Output the (x, y) coordinate of the center of the cell containing the given text.  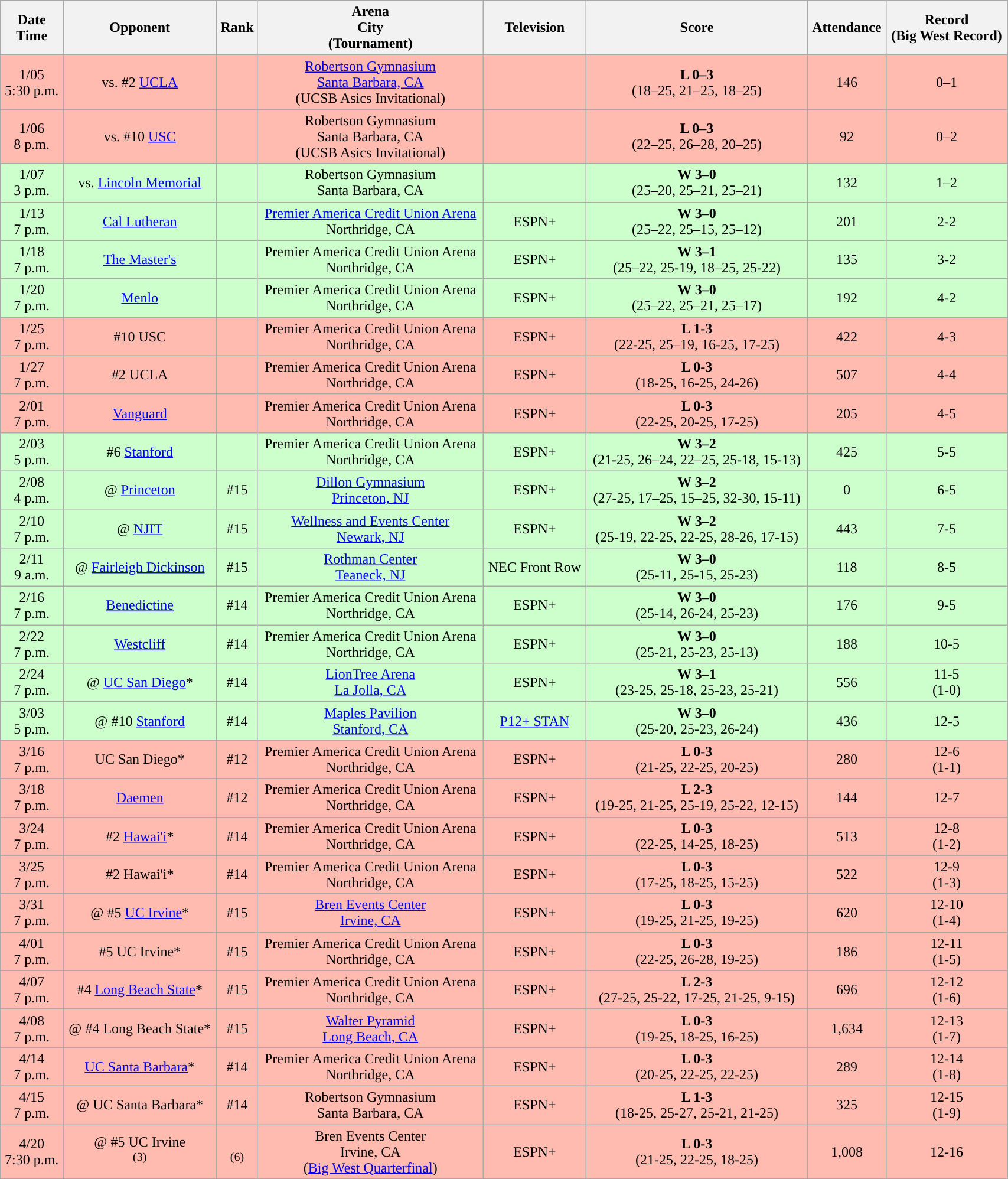
Vanguard (140, 413)
513 (847, 836)
443 (847, 528)
Score (697, 28)
@ #10 Stanford (140, 721)
@ #4 Long Beach State* (140, 1028)
507 (847, 374)
4/157 p.m. (32, 1105)
4-2 (946, 298)
620 (847, 913)
4-3 (946, 337)
92 (847, 136)
0–1 (946, 82)
L 0-3(22-25, 14-25, 18-25) (697, 836)
Maples PavilionStanford, CA (370, 721)
L 2-3(27-25, 25-22, 17-25, 21-25, 9-15) (697, 990)
1,634 (847, 1028)
2/035 p.m. (32, 451)
Westcliff (140, 644)
12-13(1-7) (946, 1028)
422 (847, 337)
W 3–2(25-19, 22-25, 22-25, 28-26, 17-15) (697, 528)
12-15(1-9) (946, 1105)
@ #5 UC Irvine* (140, 913)
Record(Big West Record) (946, 28)
556 (847, 683)
2/084 p.m. (32, 490)
436 (847, 721)
3-2 (946, 260)
@ UC Santa Barbara* (140, 1105)
W 3–0(25-14, 26-24, 25-23) (697, 606)
135 (847, 260)
2/167 p.m. (32, 606)
7-5 (946, 528)
L 0-3(22-25, 20-25, 17-25) (697, 413)
L 1-3(22-25, 25–19, 16-25, 17-25) (697, 337)
(6) (237, 1152)
12-6(1-1) (946, 760)
12-10(1-4) (946, 913)
#10 USC (140, 337)
L 0-3(19-25, 21-25, 19-25) (697, 913)
The Master's (140, 260)
1/257 p.m. (32, 337)
L 0–3(18–25, 21–25, 18–25) (697, 82)
Bren Events CenterIrvine, CA(Big West Quarterfinal) (370, 1152)
@ Fairleigh Dickinson (140, 567)
L 0-3(21-25, 22-25, 18-25) (697, 1152)
L 0-3(20-25, 22-25, 22-25) (697, 1067)
Wellness and Events CenterNewark, NJ (370, 528)
4/017 p.m. (32, 951)
Television (534, 28)
Attendance (847, 28)
8-5 (946, 567)
192 (847, 298)
3/035 p.m. (32, 721)
#2 UCLA (140, 374)
1/073 p.m. (32, 183)
12-5 (946, 721)
2/119 a.m. (32, 567)
Benedictine (140, 606)
132 (847, 183)
#5 UC Irvine* (140, 951)
12-9(1-3) (946, 874)
UC Santa Barbara* (140, 1067)
@ NJIT (140, 528)
1–2 (946, 183)
1,008 (847, 1152)
2/247 p.m. (32, 683)
Daemen (140, 797)
1/055:30 p.m. (32, 82)
4/077 p.m. (32, 990)
W 3–0(25–22, 25–21, 25–17) (697, 298)
12-12(1-6) (946, 990)
vs. Lincoln Memorial (140, 183)
Menlo (140, 298)
Dillon GymnasiumPrinceton, NJ (370, 490)
12-8(1-2) (946, 836)
4/147 p.m. (32, 1067)
2/227 p.m. (32, 644)
146 (847, 82)
1/137 p.m. (32, 221)
1/187 p.m. (32, 260)
@ Princeton (140, 490)
W 3–1(25–22, 25-19, 18–25, 25-22) (697, 260)
280 (847, 760)
ArenaCity(Tournament) (370, 28)
2/107 p.m. (32, 528)
W 3–0(25-20, 25-23, 26-24) (697, 721)
3/317 p.m. (32, 913)
#6 Stanford (140, 451)
201 (847, 221)
L 0-3(17-25, 18-25, 15-25) (697, 874)
LionTree ArenaLa Jolla, CA (370, 683)
L 0–3(22–25, 26–28, 20–25) (697, 136)
Opponent (140, 28)
144 (847, 797)
2/017 p.m. (32, 413)
W 3–2(27-25, 17–25, 15–25, 32-30, 15-11) (697, 490)
4/087 p.m. (32, 1028)
UC San Diego* (140, 760)
12-16 (946, 1152)
W 3–0(25–20, 25–21, 25–21) (697, 183)
4/207:30 p.m. (32, 1152)
W 3–2(21-25, 26–24, 22–25, 25-18, 15-13) (697, 451)
289 (847, 1067)
Cal Lutheran (140, 221)
3/247 p.m. (32, 836)
11-5(1-0) (946, 683)
12-7 (946, 797)
1/277 p.m. (32, 374)
6-5 (946, 490)
3/187 p.m. (32, 797)
425 (847, 451)
186 (847, 951)
0–2 (946, 136)
vs. #10 USC (140, 136)
3/167 p.m. (32, 760)
1/207 p.m. (32, 298)
5-5 (946, 451)
#4 Long Beach State* (140, 990)
0 (847, 490)
176 (847, 606)
12-11(1-5) (946, 951)
W 3–0(25-21, 25-23, 25-13) (697, 644)
@ #5 UC Irvine(3) (140, 1152)
vs. #2 UCLA (140, 82)
@ UC San Diego* (140, 683)
L 0-3(21-25, 22-25, 20-25) (697, 760)
522 (847, 874)
Rothman CenterTeaneck, NJ (370, 567)
W 3–0(25-11, 25-15, 25-23) (697, 567)
W 3–0(25–22, 25–15, 25–12) (697, 221)
Bren Events CenterIrvine, CA (370, 913)
118 (847, 567)
4-4 (946, 374)
188 (847, 644)
205 (847, 413)
696 (847, 990)
L 2-3(19-25, 21-25, 25-19, 25-22, 12-15) (697, 797)
2-2 (946, 221)
W 3–1(23-25, 25-18, 25-23, 25-21) (697, 683)
L 0-3(18-25, 16-25, 24-26) (697, 374)
10-5 (946, 644)
4-5 (946, 413)
P12+ STAN (534, 721)
L 0-3(19-25, 18-25, 16-25) (697, 1028)
DateTime (32, 28)
3/257 p.m. (32, 874)
L 0-3(22-25, 26-28, 19-25) (697, 951)
9-5 (946, 606)
Walter PyramidLong Beach, CA (370, 1028)
L 1-3(18-25, 25-27, 25-21, 21-25) (697, 1105)
12-14(1-8) (946, 1067)
Rank (237, 28)
325 (847, 1105)
1/068 p.m. (32, 136)
NEC Front Row (534, 567)
